Provide the [X, Y] coordinate of the cell's center where the given text is located.  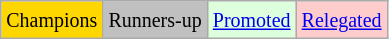
Runners-up [155, 20]
Champions [52, 20]
Promoted [252, 20]
Relegated [342, 20]
